Pinpoint the cell where the given text exists, returning its [x, y] midpoint coordinate. 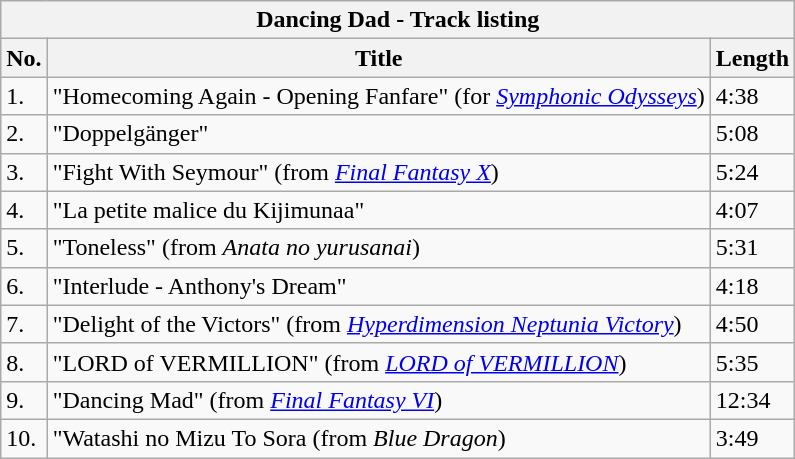
5:35 [752, 362]
4:38 [752, 96]
4:18 [752, 286]
3:49 [752, 438]
4:07 [752, 210]
5:31 [752, 248]
"Dancing Mad" (from Final Fantasy VI) [378, 400]
No. [24, 58]
Dancing Dad - Track listing [398, 20]
"La petite malice du Kijimunaa" [378, 210]
5:24 [752, 172]
12:34 [752, 400]
Length [752, 58]
4. [24, 210]
9. [24, 400]
5. [24, 248]
1. [24, 96]
"Doppelgänger" [378, 134]
2. [24, 134]
"Watashi no Mizu To Sora (from Blue Dragon) [378, 438]
"Homecoming Again - Opening Fanfare" (for Symphonic Odysseys) [378, 96]
"LORD of VERMILLION" (from LORD of VERMILLION) [378, 362]
6. [24, 286]
8. [24, 362]
7. [24, 324]
"Interlude - Anthony's Dream" [378, 286]
"Toneless" (from Anata no yurusanai) [378, 248]
5:08 [752, 134]
"Delight of the Victors" (from Hyperdimension Neptunia Victory) [378, 324]
Title [378, 58]
"Fight With Seymour" (from Final Fantasy X) [378, 172]
4:50 [752, 324]
3. [24, 172]
10. [24, 438]
